Scan for the cell matching the given text and deliver its (x, y) coordinate at center. 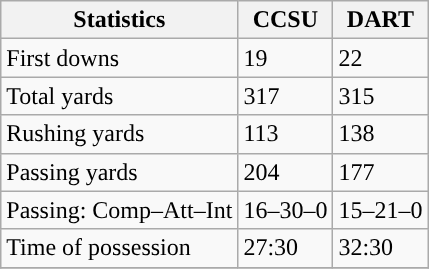
Passing yards (120, 172)
CCSU (286, 20)
177 (380, 172)
317 (286, 96)
DART (380, 20)
315 (380, 96)
113 (286, 134)
27:30 (286, 248)
Total yards (120, 96)
32:30 (380, 248)
204 (286, 172)
Rushing yards (120, 134)
Statistics (120, 20)
16–30–0 (286, 210)
19 (286, 58)
First downs (120, 58)
Passing: Comp–Att–Int (120, 210)
22 (380, 58)
138 (380, 134)
Time of possession (120, 248)
15–21–0 (380, 210)
